From the cell containing the given text, extract its center point as [x, y] coordinate. 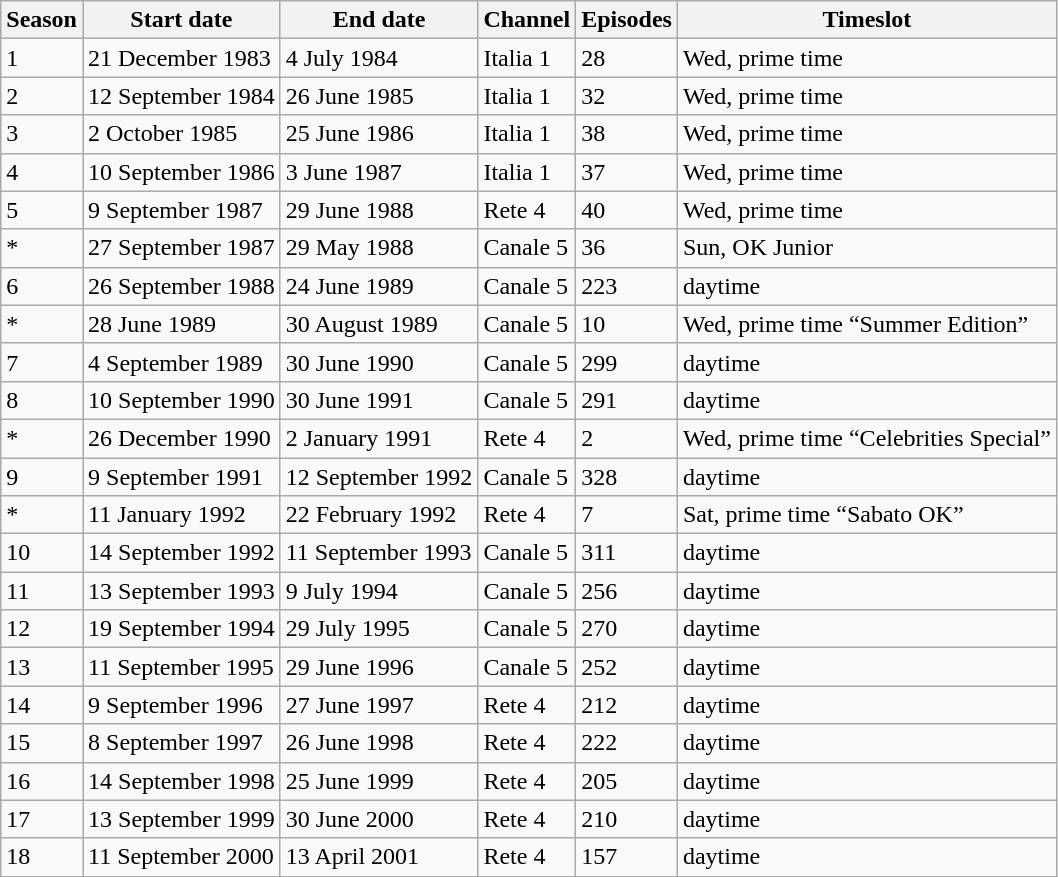
22 February 1992 [379, 515]
3 June 1987 [379, 172]
29 June 1988 [379, 210]
13 September 1993 [181, 591]
6 [42, 286]
12 [42, 629]
30 June 1990 [379, 362]
29 May 1988 [379, 248]
Sat, prime time “Sabato OK” [866, 515]
8 [42, 400]
311 [627, 553]
Timeslot [866, 20]
10 September 1986 [181, 172]
4 July 1984 [379, 58]
Channel [527, 20]
222 [627, 743]
299 [627, 362]
32 [627, 96]
30 June 1991 [379, 400]
37 [627, 172]
29 July 1995 [379, 629]
26 December 1990 [181, 438]
2 October 1985 [181, 134]
12 September 1984 [181, 96]
Wed, prime time “Summer Edition” [866, 324]
End date [379, 20]
11 September 1993 [379, 553]
14 [42, 705]
11 January 1992 [181, 515]
Sun, OK Junior [866, 248]
14 September 1998 [181, 781]
223 [627, 286]
21 December 1983 [181, 58]
270 [627, 629]
13 September 1999 [181, 819]
12 September 1992 [379, 477]
9 July 1994 [379, 591]
205 [627, 781]
4 September 1989 [181, 362]
18 [42, 857]
4 [42, 172]
29 June 1996 [379, 667]
8 September 1997 [181, 743]
25 June 1999 [379, 781]
26 June 1998 [379, 743]
27 June 1997 [379, 705]
11 September 1995 [181, 667]
14 September 1992 [181, 553]
13 April 2001 [379, 857]
328 [627, 477]
9 [42, 477]
11 September 2000 [181, 857]
17 [42, 819]
24 June 1989 [379, 286]
28 [627, 58]
212 [627, 705]
40 [627, 210]
9 September 1987 [181, 210]
28 June 1989 [181, 324]
Episodes [627, 20]
30 June 2000 [379, 819]
Season [42, 20]
2 January 1991 [379, 438]
26 September 1988 [181, 286]
Start date [181, 20]
11 [42, 591]
38 [627, 134]
291 [627, 400]
27 September 1987 [181, 248]
Wed, prime time “Celebrities Special” [866, 438]
9 September 1996 [181, 705]
3 [42, 134]
1 [42, 58]
36 [627, 248]
256 [627, 591]
157 [627, 857]
15 [42, 743]
30 August 1989 [379, 324]
210 [627, 819]
13 [42, 667]
26 June 1985 [379, 96]
10 September 1990 [181, 400]
5 [42, 210]
9 September 1991 [181, 477]
252 [627, 667]
25 June 1986 [379, 134]
16 [42, 781]
19 September 1994 [181, 629]
